Output the [X, Y] coordinate of the center of the cell containing the given text.  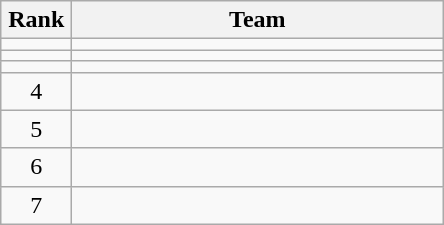
Rank [36, 20]
7 [36, 205]
4 [36, 91]
5 [36, 129]
6 [36, 167]
Team [258, 20]
